Provide the (x, y) coordinate of the cell's center where the given text is located.  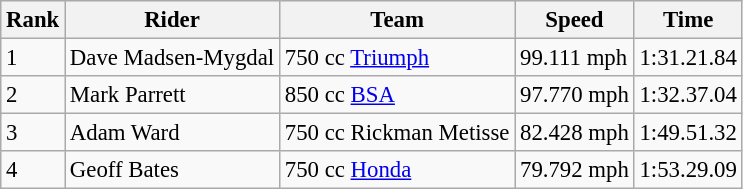
Dave Madsen-Mygdal (172, 58)
3 (33, 133)
Team (396, 20)
82.428 mph (574, 133)
Rider (172, 20)
97.770 mph (574, 95)
79.792 mph (574, 170)
Mark Parrett (172, 95)
Adam Ward (172, 133)
99.111 mph (574, 58)
Rank (33, 20)
Time (688, 20)
750 cc Honda (396, 170)
2 (33, 95)
Speed (574, 20)
1:32.37.04 (688, 95)
750 cc Triumph (396, 58)
Geoff Bates (172, 170)
1:31.21.84 (688, 58)
1:49.51.32 (688, 133)
850 cc BSA (396, 95)
1:53.29.09 (688, 170)
1 (33, 58)
4 (33, 170)
750 cc Rickman Metisse (396, 133)
